Detect which cell encompasses the target text, then output its [x, y] center coordinate. 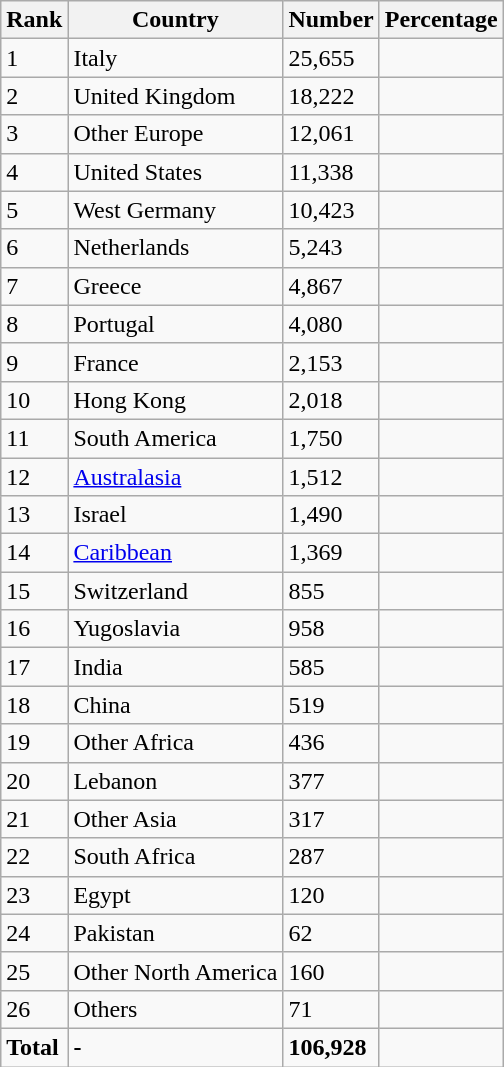
Australasia [176, 477]
12,061 [331, 134]
Other Africa [176, 743]
Others [176, 1009]
United Kingdom [176, 96]
Greece [176, 286]
585 [331, 667]
17 [34, 667]
China [176, 705]
Pakistan [176, 933]
Country [176, 20]
25 [34, 971]
23 [34, 895]
62 [331, 933]
4,867 [331, 286]
24 [34, 933]
4,080 [331, 324]
26 [34, 1009]
2,018 [331, 400]
120 [331, 895]
India [176, 667]
2 [34, 96]
5 [34, 210]
21 [34, 819]
Lebanon [176, 781]
Israel [176, 515]
1,750 [331, 438]
106,928 [331, 1047]
9 [34, 362]
11 [34, 438]
1,490 [331, 515]
Portugal [176, 324]
22 [34, 857]
United States [176, 172]
Hong Kong [176, 400]
4 [34, 172]
377 [331, 781]
18,222 [331, 96]
15 [34, 591]
3 [34, 134]
South America [176, 438]
Number [331, 20]
Caribbean [176, 553]
71 [331, 1009]
287 [331, 857]
Egypt [176, 895]
6 [34, 248]
1,512 [331, 477]
7 [34, 286]
Other North America [176, 971]
- [176, 1047]
13 [34, 515]
10 [34, 400]
160 [331, 971]
Netherlands [176, 248]
Other Europe [176, 134]
France [176, 362]
855 [331, 591]
South Africa [176, 857]
2,153 [331, 362]
Italy [176, 58]
14 [34, 553]
436 [331, 743]
1,369 [331, 553]
1 [34, 58]
20 [34, 781]
958 [331, 629]
Other Asia [176, 819]
19 [34, 743]
Rank [34, 20]
10,423 [331, 210]
Yugoslavia [176, 629]
16 [34, 629]
West Germany [176, 210]
317 [331, 819]
Switzerland [176, 591]
12 [34, 477]
519 [331, 705]
5,243 [331, 248]
11,338 [331, 172]
25,655 [331, 58]
Percentage [441, 20]
18 [34, 705]
Total [34, 1047]
8 [34, 324]
